Find where the given text appears and provide that cell's center as [X, Y] coordinate. 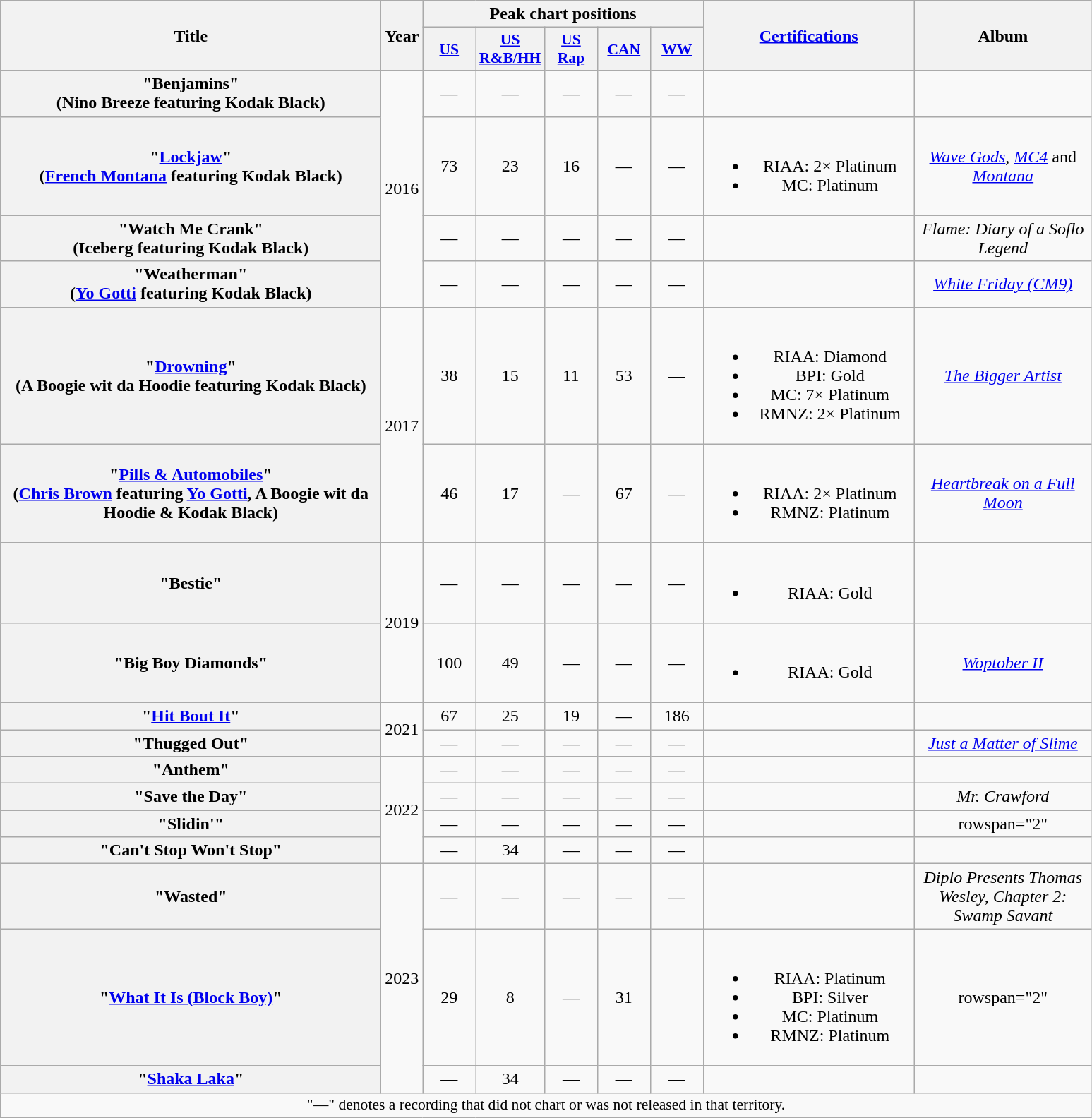
Mr. Crawford [1002, 797]
"Anthem" [191, 770]
"Benjamins"(Nino Breeze featuring Kodak Black) [191, 93]
46 [449, 493]
RIAA: 2× PlatinumRMNZ: Platinum [809, 493]
2019 [402, 623]
"What It Is (Block Boy)" [191, 997]
"Shaka Laka" [191, 1079]
2017 [402, 425]
8 [510, 997]
Wave Gods, MC4 and Montana [1002, 166]
WW [676, 49]
"Watch Me Crank"(Iceberg featuring Kodak Black) [191, 239]
2021 [402, 729]
RIAA: 2× PlatinumMC: Platinum [809, 166]
USRap [570, 49]
"Big Boy Diamonds" [191, 662]
RIAA: DiamondBPI: GoldMC: 7× PlatinumRMNZ: 2× Platinum [809, 375]
49 [510, 662]
"Drowning"(A Boogie wit da Hoodie featuring Kodak Black) [191, 375]
Certifications [809, 35]
"Can't Stop Won't Stop" [191, 850]
Title [191, 35]
"Hit Bout It" [191, 716]
RIAA: PlatinumBPI: SilverMC: PlatinumRMNZ: Platinum [809, 997]
19 [570, 716]
73 [449, 166]
2016 [402, 189]
100 [449, 662]
"Bestie" [191, 583]
17 [510, 493]
Diplo Presents Thomas Wesley, Chapter 2: Swamp Savant [1002, 896]
White Friday (CM9) [1002, 284]
16 [570, 166]
15 [510, 375]
186 [676, 716]
38 [449, 375]
CAN [624, 49]
"Lockjaw"(French Montana featuring Kodak Black) [191, 166]
2023 [402, 978]
Woptober II [1002, 662]
US [449, 49]
Year [402, 35]
2022 [402, 810]
The Bigger Artist [1002, 375]
US R&B/HH [510, 49]
"—" denotes a recording that did not chart or was not released in that territory. [546, 1105]
"Pills & Automobiles"(Chris Brown featuring Yo Gotti, A Boogie wit da Hoodie & Kodak Black) [191, 493]
"Weatherman"(Yo Gotti featuring Kodak Black) [191, 284]
Album [1002, 35]
Flame: Diary of a Soflo Legend [1002, 239]
31 [624, 997]
53 [624, 375]
"Slidin'" [191, 824]
Just a Matter of Slime [1002, 743]
29 [449, 997]
11 [570, 375]
Peak chart positions [563, 14]
"Save the Day" [191, 797]
"Thugged Out" [191, 743]
23 [510, 166]
"Wasted" [191, 896]
25 [510, 716]
Heartbreak on a Full Moon [1002, 493]
